Detect which cell encompasses the target text, then output its [x, y] center coordinate. 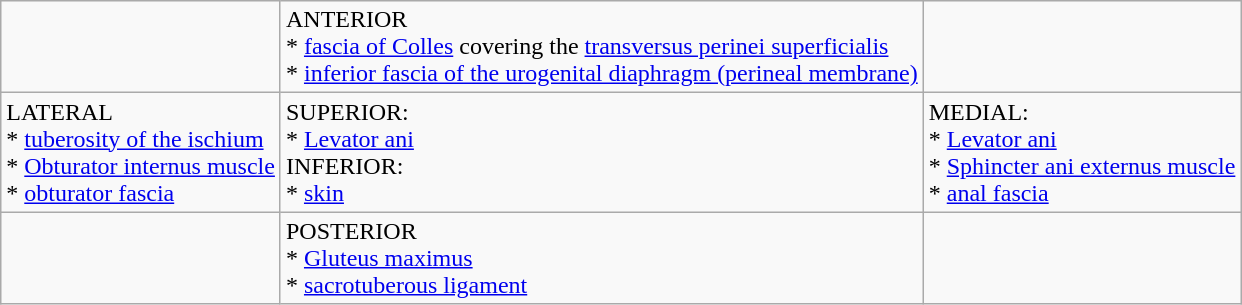
SUPERIOR:* Levator aniINFERIOR:* skin [602, 152]
POSTERIOR* Gluteus maximus* sacrotuberous ligament [602, 258]
ANTERIOR* fascia of Colles covering the transversus perinei superficialis* inferior fascia of the urogenital diaphragm (perineal membrane) [602, 47]
LATERAL* tuberosity of the ischium* Obturator internus muscle * obturator fascia [141, 152]
MEDIAL:* Levator ani* Sphincter ani externus muscle* anal fascia [1082, 152]
